Identify which cell holds the provided text, then report its (X, Y) central coordinate. 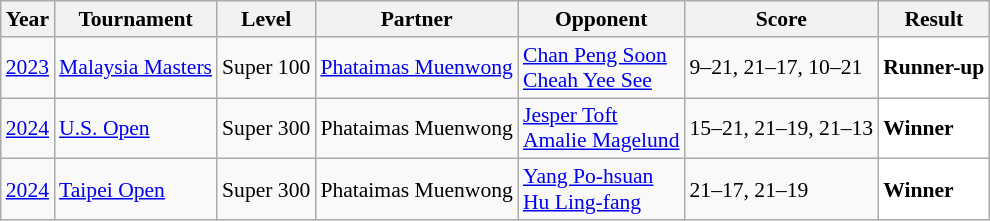
Level (266, 19)
Score (782, 19)
Malaysia Masters (136, 68)
15–21, 21–19, 21–13 (782, 128)
Result (934, 19)
9–21, 21–17, 10–21 (782, 68)
Jesper Toft Amalie Magelund (602, 128)
Chan Peng Soon Cheah Yee See (602, 68)
2023 (28, 68)
Taipei Open (136, 190)
Year (28, 19)
Partner (416, 19)
Super 100 (266, 68)
U.S. Open (136, 128)
21–17, 21–19 (782, 190)
Tournament (136, 19)
Runner-up (934, 68)
Opponent (602, 19)
Yang Po-hsuan Hu Ling-fang (602, 190)
